For the text-containing cell, return its midpoint in [x, y] coordinate format. 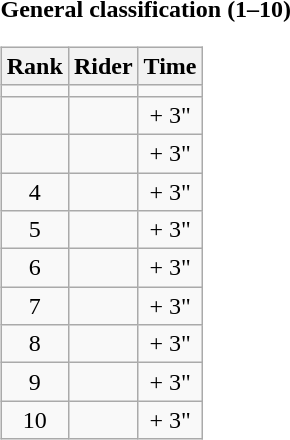
Rank [34, 66]
10 [34, 420]
Time [170, 66]
Rider [103, 66]
5 [34, 230]
6 [34, 268]
4 [34, 191]
8 [34, 344]
9 [34, 382]
7 [34, 306]
